Provide the [x, y] coordinate of the cell's center where the given text is located.  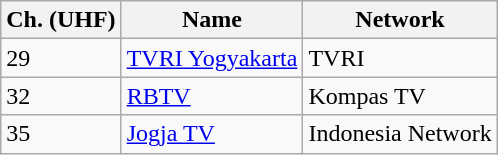
RBTV [212, 96]
Jogja TV [212, 134]
32 [61, 96]
Name [212, 20]
29 [61, 58]
35 [61, 134]
Ch. (UHF) [61, 20]
TVRI Yogyakarta [212, 58]
Network [400, 20]
Indonesia Network [400, 134]
TVRI [400, 58]
Kompas TV [400, 96]
